Identify which cell holds the provided text, then report its (X, Y) central coordinate. 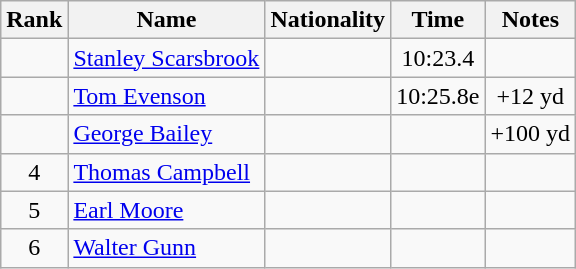
Tom Evenson (166, 96)
6 (34, 248)
+100 yd (530, 134)
Nationality (328, 20)
Rank (34, 20)
10:25.8e (438, 96)
4 (34, 172)
+12 yd (530, 96)
Walter Gunn (166, 248)
George Bailey (166, 134)
10:23.4 (438, 58)
Name (166, 20)
Time (438, 20)
Earl Moore (166, 210)
Stanley Scarsbrook (166, 58)
Notes (530, 20)
Thomas Campbell (166, 172)
5 (34, 210)
